For the text-containing cell, return its midpoint in (X, Y) coordinate format. 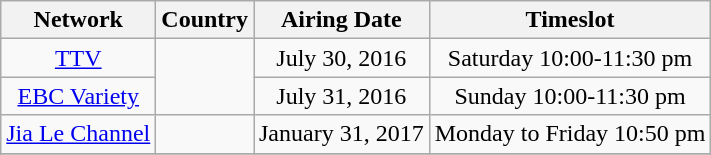
Jia Le Channel (78, 134)
TTV (78, 58)
Country (205, 20)
Network (78, 20)
Sunday 10:00-11:30 pm (570, 96)
Timeslot (570, 20)
July 31, 2016 (342, 96)
Saturday 10:00-11:30 pm (570, 58)
July 30, 2016 (342, 58)
Monday to Friday 10:50 pm (570, 134)
EBC Variety (78, 96)
January 31, 2017 (342, 134)
Airing Date (342, 20)
